Detect which cell encompasses the target text, then output its [X, Y] center coordinate. 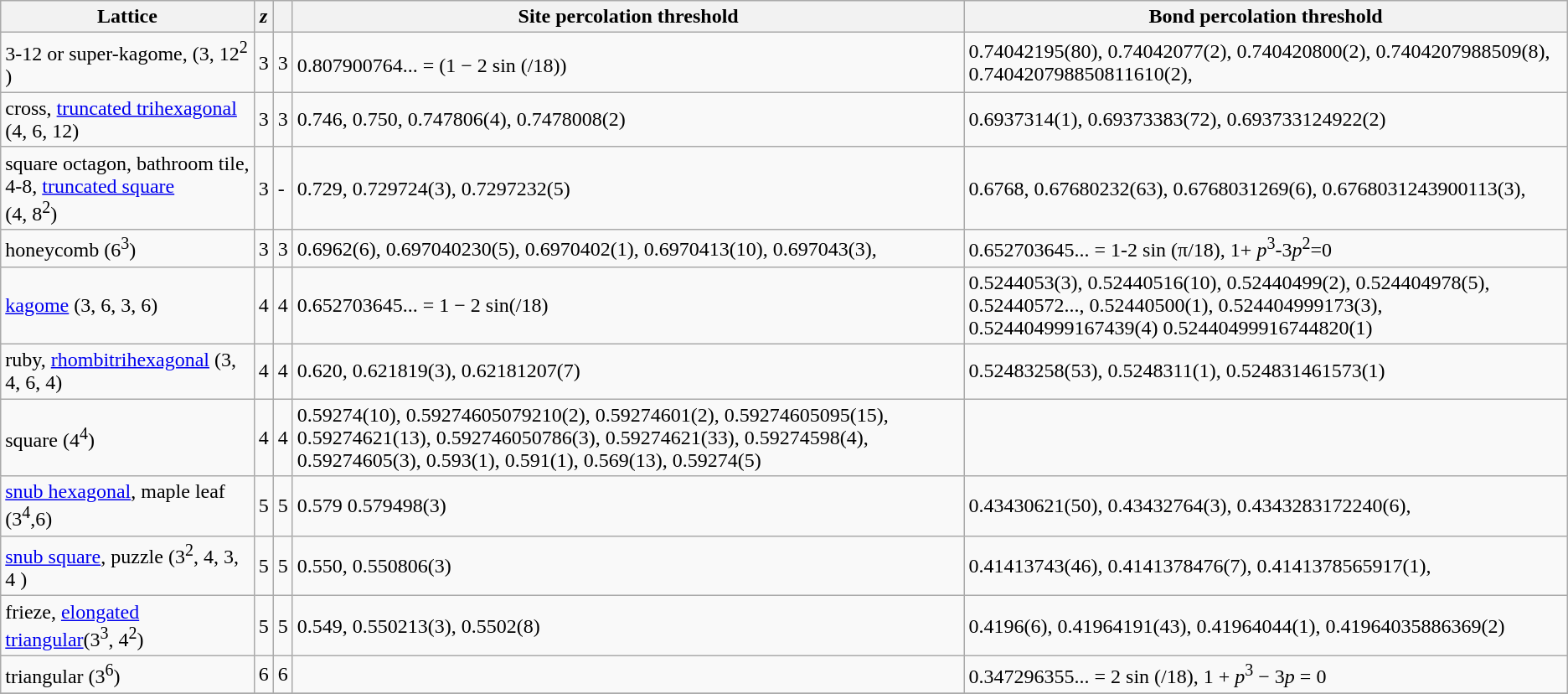
0.52483258(53), 0.5248311(1), 0.524831461573(1) [1266, 372]
Site percolation threshold [628, 17]
triangular (36) [127, 674]
0.549, 0.550213(3), 0.5502(8) [628, 626]
0.4196(6), 0.41964191(43), 0.41964044(1), 0.41964035886369(2) [1266, 626]
0.347296355... = 2 sin (/18), 1 + p3 − 3p = 0 [1266, 674]
ruby, rhombitrihexagonal (3, 4, 6, 4) [127, 372]
Lattice [127, 17]
Bond percolation threshold [1266, 17]
0.74042195(80), 0.74042077(2), 0.740420800(2), 0.7404207988509(8), 0.740420798850811610(2), [1266, 63]
0.41413743(46), 0.4141378476(7), 0.4141378565917(1), [1266, 566]
cross, truncated trihexagonal (4, 6, 12) [127, 119]
snub square, puzzle (32, 4, 3, 4 ) [127, 566]
kagome (3, 6, 3, 6) [127, 306]
square octagon, bathroom tile, 4-8, truncated square(4, 82) [127, 188]
0.6962(6), 0.697040230(5), 0.6970402(1), 0.6970413(10), 0.697043(3), [628, 248]
snub hexagonal, maple leaf (34,6) [127, 506]
0.6768, 0.67680232(63), 0.6768031269(6), 0.6768031243900113(3), [1266, 188]
0.43430621(50), 0.43432764(3), 0.4343283172240(6), [1266, 506]
0.579 0.579498(3) [628, 506]
0.746, 0.750, 0.747806(4), 0.7478008(2) [628, 119]
0.6937314(1), 0.69373383(72), 0.693733124922(2) [1266, 119]
- [283, 188]
frieze, elongated triangular(33, 42) [127, 626]
square (44) [127, 438]
z [263, 17]
0.729, 0.729724(3), 0.7297232(5) [628, 188]
0.652703645... = 1-2 sin (π/18), 1+ p3-3p2=0 [1266, 248]
3-12 or super-kagome, (3, 122 ) [127, 63]
honeycomb (63) [127, 248]
0.620, 0.621819(3), 0.62181207(7) [628, 372]
0.652703645... = 1 − 2 sin(/18) [628, 306]
0.807900764... = (1 − 2 sin (/18)) [628, 63]
0.550, 0.550806(3) [628, 566]
